Provide the [X, Y] coordinate of the cell's center where the given text is located.  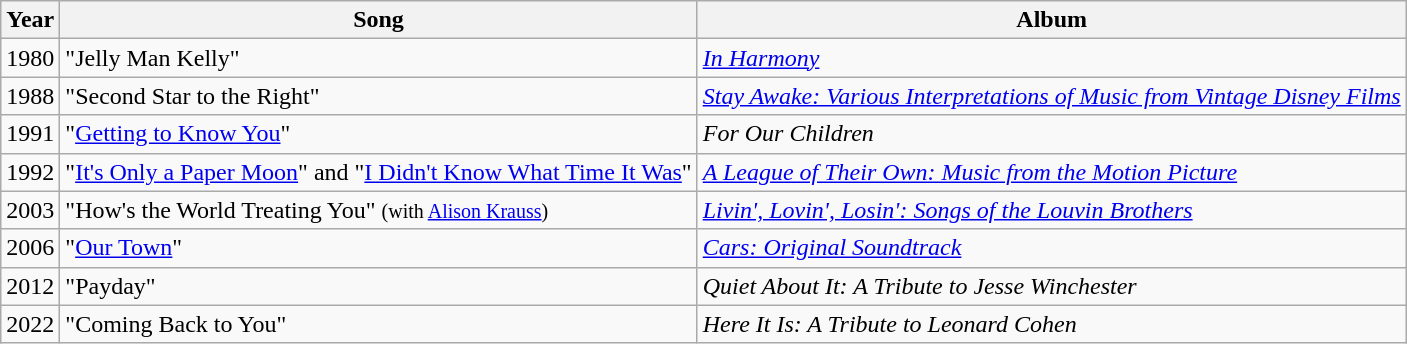
"It's Only a Paper Moon" and "I Didn't Know What Time It Was" [378, 172]
Cars: Original Soundtrack [1052, 248]
"Coming Back to You" [378, 324]
1992 [30, 172]
1991 [30, 134]
2006 [30, 248]
A League of Their Own: Music from the Motion Picture [1052, 172]
Year [30, 20]
2022 [30, 324]
Song [378, 20]
Album [1052, 20]
2003 [30, 210]
"How's the World Treating You" (with Alison Krauss) [378, 210]
Quiet About It: A Tribute to Jesse Winchester [1052, 286]
"Getting to Know You" [378, 134]
Here It Is: A Tribute to Leonard Cohen [1052, 324]
"Second Star to the Right" [378, 96]
"Jelly Man Kelly" [378, 58]
For Our Children [1052, 134]
"Payday" [378, 286]
Livin', Lovin', Losin': Songs of the Louvin Brothers [1052, 210]
"Our Town" [378, 248]
1988 [30, 96]
In Harmony [1052, 58]
1980 [30, 58]
2012 [30, 286]
Stay Awake: Various Interpretations of Music from Vintage Disney Films [1052, 96]
